Locate the cell with the specified text and output its [x, y] center coordinate. 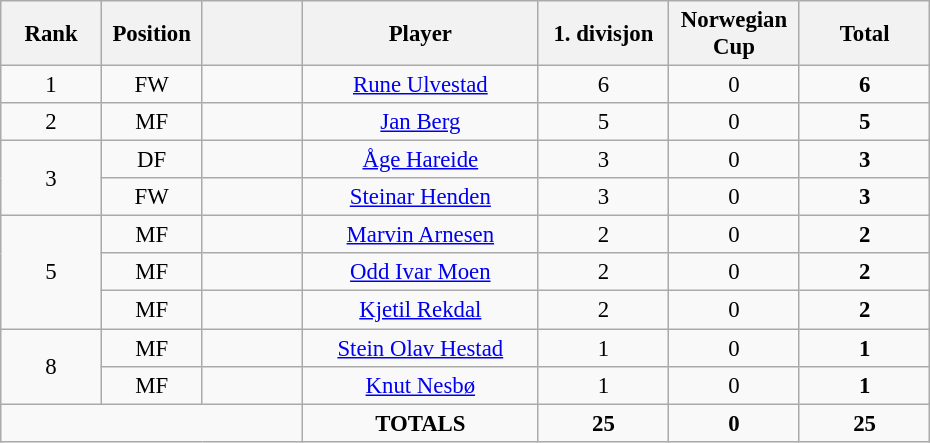
Norwegian Cup [734, 34]
Stein Olav Hestad [421, 348]
1. divisjon [604, 34]
Steinar Henden [421, 197]
Knut Nesbø [421, 385]
DF [152, 160]
TOTALS [421, 423]
Jan Berg [421, 122]
Rank [52, 34]
Player [421, 34]
Kjetil Rekdal [421, 310]
Åge Hareide [421, 160]
Position [152, 34]
Total [864, 34]
Rune Ulvestad [421, 85]
Marvin Arnesen [421, 235]
8 [52, 366]
Odd Ivar Moen [421, 273]
